Detect which cell encompasses the target text, then output its [x, y] center coordinate. 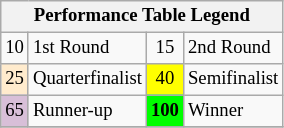
Performance Table Legend [142, 16]
Runner-up [87, 112]
25 [15, 80]
65 [15, 112]
Winner [232, 112]
2nd Round [232, 48]
40 [164, 80]
10 [15, 48]
100 [164, 112]
15 [164, 48]
Quarterfinalist [87, 80]
1st Round [87, 48]
Semifinalist [232, 80]
